Identify which cell holds the provided text, then report its (X, Y) central coordinate. 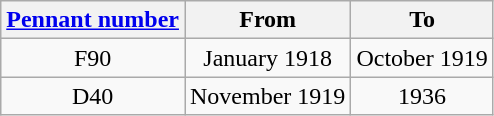
Pennant number (93, 20)
F90 (93, 58)
D40 (93, 96)
To (422, 20)
From (267, 20)
October 1919 (422, 58)
1936 (422, 96)
November 1919 (267, 96)
January 1918 (267, 58)
